From the cell containing the given text, extract its center point as (X, Y) coordinate. 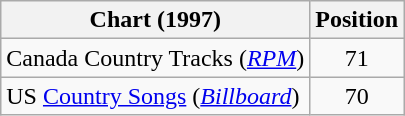
Canada Country Tracks (RPM) (156, 58)
US Country Songs (Billboard) (156, 96)
71 (357, 58)
Chart (1997) (156, 20)
Position (357, 20)
70 (357, 96)
